Capture the cell that displays the provided text and extract its [X, Y] central coordinate. 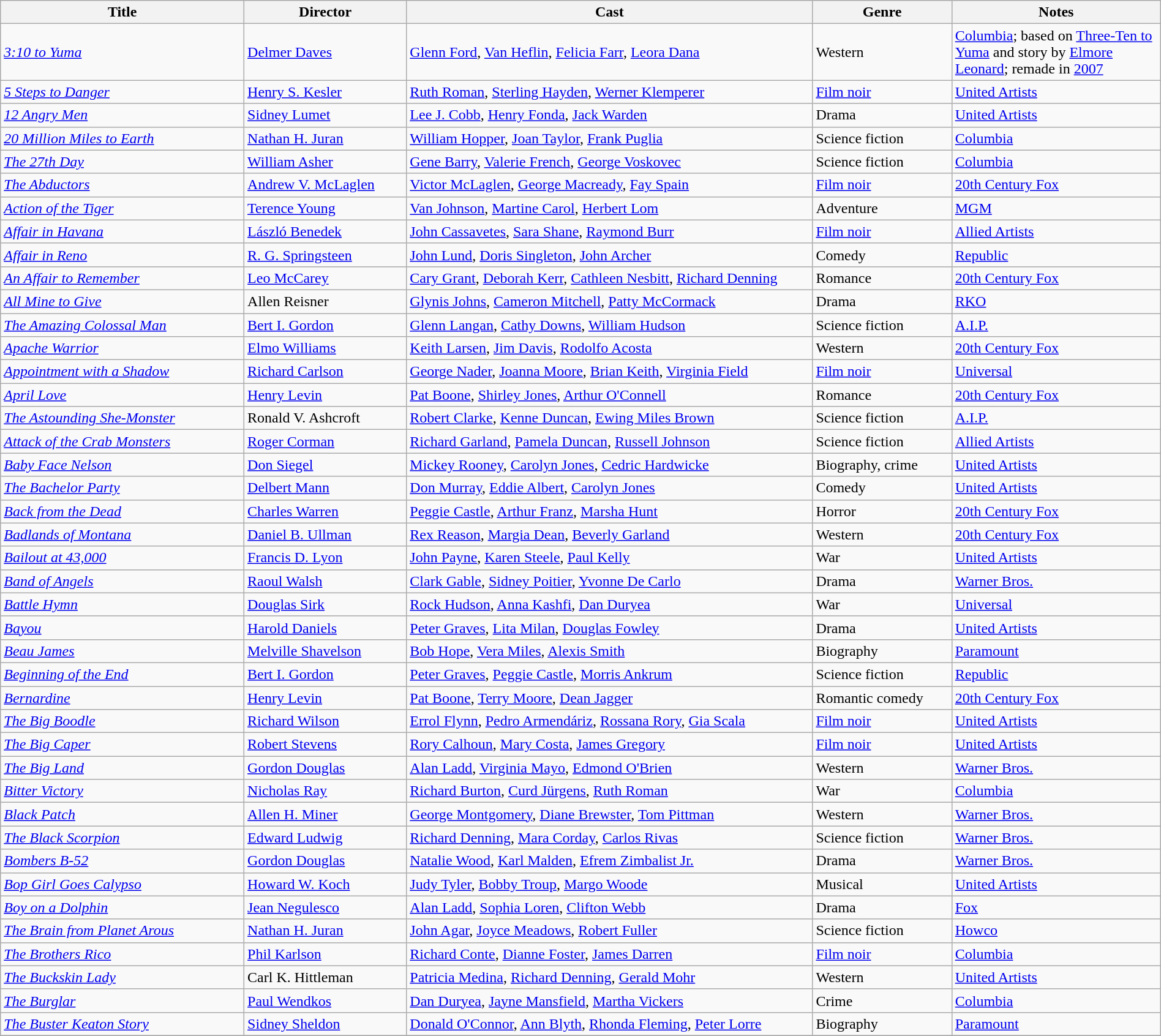
Baby Face Nelson [122, 465]
Rock Hudson, Anna Kashfi, Dan Duryea [610, 604]
Delmer Daves [326, 52]
The Abductors [122, 185]
Peter Graves, Lita Milan, Douglas Fowley [610, 628]
William Hopper, Joan Taylor, Frank Puglia [610, 138]
Notes [1056, 12]
Henry S. Kesler [326, 92]
Bitter Victory [122, 791]
Daniel B. Ullman [326, 535]
Phil Karlson [326, 954]
5 Steps to Danger [122, 92]
April Love [122, 395]
Edward Ludwig [326, 838]
John Agar, Joyce Meadows, Robert Fuller [610, 931]
Boy on a Dolphin [122, 907]
Dan Duryea, Jayne Mansfield, Martha Vickers [610, 1000]
Title [122, 12]
George Montgomery, Diane Brewster, Tom Pittman [610, 814]
Errol Flynn, Pedro Armendáriz, Rossana Rory, Gia Scala [610, 721]
All Mine to Give [122, 301]
The Big Land [122, 768]
Beau James [122, 651]
The Black Scorpion [122, 838]
Genre [882, 12]
Keith Larsen, Jim Davis, Rodolfo Acosta [610, 348]
Clark Gable, Sidney Poitier, Yvonne De Carlo [610, 581]
Alan Ladd, Virginia Mayo, Edmond O'Brien [610, 768]
Robert Clarke, Kenne Duncan, Ewing Miles Brown [610, 418]
Howard W. Koch [326, 884]
Cary Grant, Deborah Kerr, Cathleen Nesbitt, Richard Denning [610, 278]
Action of the Tiger [122, 208]
Natalie Wood, Karl Malden, Efrem Zimbalist Jr. [610, 861]
Victor McLaglen, George Macready, Fay Spain [610, 185]
George Nader, Joanna Moore, Brian Keith, Virginia Field [610, 372]
László Benedek [326, 231]
Richard Carlson [326, 372]
The Brain from Planet Arous [122, 931]
Band of Angels [122, 581]
Don Murray, Eddie Albert, Carolyn Jones [610, 488]
3:10 to Yuma [122, 52]
Cast [610, 12]
Apache Warrior [122, 348]
John Lund, Doris Singleton, John Archer [610, 255]
Attack of the Crab Monsters [122, 441]
Van Johnson, Martine Carol, Herbert Lom [610, 208]
Raoul Walsh [326, 581]
Musical [882, 884]
Melville Shavelson [326, 651]
Francis D. Lyon [326, 558]
Bop Girl Goes Calypso [122, 884]
John Cassavetes, Sara Shane, Raymond Burr [610, 231]
John Payne, Karen Steele, Paul Kelly [610, 558]
Delbert Mann [326, 488]
Adventure [882, 208]
Allen Reisner [326, 301]
Beginning of the End [122, 674]
Battle Hymn [122, 604]
Howco [1056, 931]
The Big Boodle [122, 721]
The Brothers Rico [122, 954]
Sidney Lumet [326, 115]
12 Angry Men [122, 115]
Judy Tyler, Bobby Troup, Margo Woode [610, 884]
MGM [1056, 208]
Affair in Havana [122, 231]
Badlands of Montana [122, 535]
Sidney Sheldon [326, 1024]
Roger Corman [326, 441]
Richard Conte, Dianne Foster, James Darren [610, 954]
Robert Stevens [326, 745]
Glenn Langan, Cathy Downs, William Hudson [610, 325]
Donald O'Connor, Ann Blyth, Rhonda Fleming, Peter Lorre [610, 1024]
Rory Calhoun, Mary Costa, James Gregory [610, 745]
The Buckskin Lady [122, 977]
The 27th Day [122, 162]
Richard Burton, Curd Jürgens, Ruth Roman [610, 791]
Terence Young [326, 208]
Peter Graves, Peggie Castle, Morris Ankrum [610, 674]
Richard Garland, Pamela Duncan, Russell Johnson [610, 441]
Nicholas Ray [326, 791]
The Astounding She-Monster [122, 418]
Peggie Castle, Arthur Franz, Marsha Hunt [610, 511]
Ruth Roman, Sterling Hayden, Werner Klemperer [610, 92]
Pat Boone, Terry Moore, Dean Jagger [610, 697]
Black Patch [122, 814]
The Amazing Colossal Man [122, 325]
The Bachelor Party [122, 488]
Alan Ladd, Sophia Loren, Clifton Webb [610, 907]
The Buster Keaton Story [122, 1024]
Patricia Medina, Richard Denning, Gerald Mohr [610, 977]
Glenn Ford, Van Heflin, Felicia Farr, Leora Dana [610, 52]
Charles Warren [326, 511]
Appointment with a Shadow [122, 372]
Douglas Sirk [326, 604]
Richard Wilson [326, 721]
Jean Negulesco [326, 907]
Affair in Reno [122, 255]
Bob Hope, Vera Miles, Alexis Smith [610, 651]
Horror [882, 511]
William Asher [326, 162]
Rex Reason, Margia Dean, Beverly Garland [610, 535]
Bombers B-52 [122, 861]
Lee J. Cobb, Henry Fonda, Jack Warden [610, 115]
RKO [1056, 301]
Allen H. Miner [326, 814]
Glynis Johns, Cameron Mitchell, Patty McCormack [610, 301]
Gene Barry, Valerie French, George Voskovec [610, 162]
Back from the Dead [122, 511]
Pat Boone, Shirley Jones, Arthur O'Connell [610, 395]
Director [326, 12]
Don Siegel [326, 465]
Leo McCarey [326, 278]
The Big Caper [122, 745]
Crime [882, 1000]
Columbia; based on Three-Ten to Yuma and story by Elmore Leonard; remade in 2007 [1056, 52]
Elmo Williams [326, 348]
Bailout at 43,000 [122, 558]
Mickey Rooney, Carolyn Jones, Cedric Hardwicke [610, 465]
Andrew V. McLaglen [326, 185]
Harold Daniels [326, 628]
Bernardine [122, 697]
Ronald V. Ashcroft [326, 418]
Richard Denning, Mara Corday, Carlos Rivas [610, 838]
Biography, crime [882, 465]
The Burglar [122, 1000]
Fox [1056, 907]
Paul Wendkos [326, 1000]
Carl K. Hittleman [326, 977]
Romantic comedy [882, 697]
20 Million Miles to Earth [122, 138]
An Affair to Remember [122, 278]
Bayou [122, 628]
R. G. Springsteen [326, 255]
